Capture the cell that displays the provided text and extract its [x, y] central coordinate. 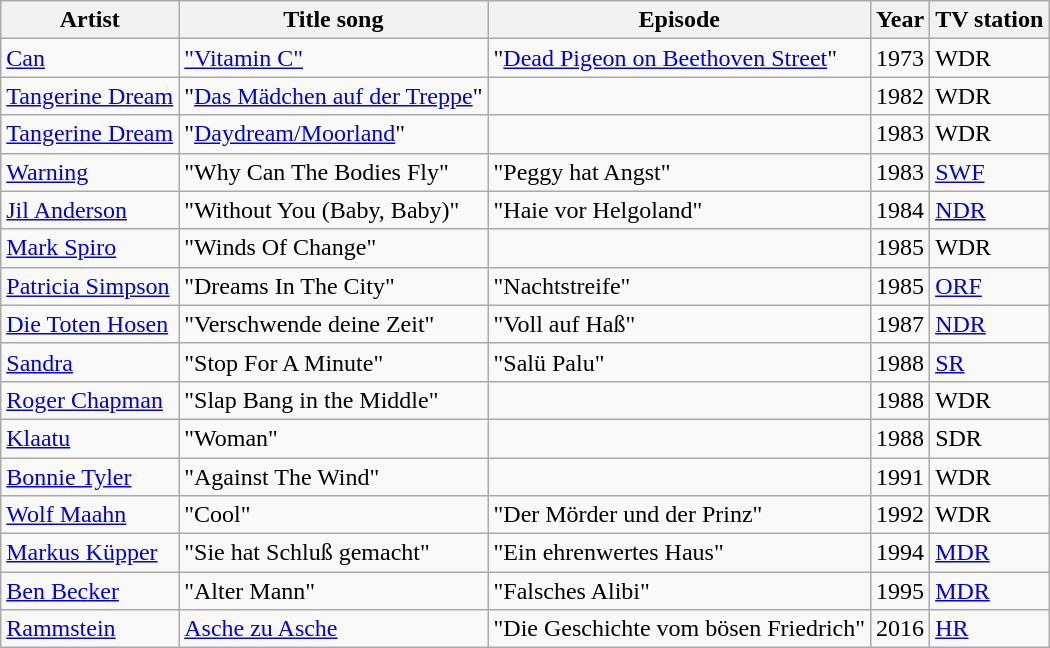
"Dead Pigeon on Beethoven Street" [680, 58]
SWF [990, 172]
Episode [680, 20]
"Stop For A Minute" [334, 362]
Wolf Maahn [90, 515]
Sandra [90, 362]
Asche zu Asche [334, 629]
"Slap Bang in the Middle" [334, 400]
"Der Mörder und der Prinz" [680, 515]
"Haie vor Helgoland" [680, 210]
ORF [990, 286]
1994 [900, 553]
Markus Küpper [90, 553]
"Cool" [334, 515]
SDR [990, 438]
TV station [990, 20]
"Alter Mann" [334, 591]
Bonnie Tyler [90, 477]
"Woman" [334, 438]
1995 [900, 591]
"Without You (Baby, Baby)" [334, 210]
"Vitamin C" [334, 58]
Can [90, 58]
Rammstein [90, 629]
"Winds Of Change" [334, 248]
"Verschwende deine Zeit" [334, 324]
SR [990, 362]
2016 [900, 629]
"Ein ehrenwertes Haus" [680, 553]
Die Toten Hosen [90, 324]
HR [990, 629]
"Against The Wind" [334, 477]
1982 [900, 96]
Roger Chapman [90, 400]
Patricia Simpson [90, 286]
1973 [900, 58]
Warning [90, 172]
Klaatu [90, 438]
"Falsches Alibi" [680, 591]
"Why Can The Bodies Fly" [334, 172]
"Voll auf Haß" [680, 324]
"Nachtstreife" [680, 286]
1992 [900, 515]
Ben Becker [90, 591]
Mark Spiro [90, 248]
"Das Mädchen auf der Treppe" [334, 96]
1987 [900, 324]
"Peggy hat Angst" [680, 172]
"Salü Palu" [680, 362]
"Sie hat Schluß gemacht" [334, 553]
"Die Geschichte vom bösen Friedrich" [680, 629]
Year [900, 20]
"Dreams In The City" [334, 286]
Title song [334, 20]
1991 [900, 477]
"Daydream/Moorland" [334, 134]
Jil Anderson [90, 210]
Artist [90, 20]
1984 [900, 210]
